Find where the given text appears and provide that cell's center as [X, Y] coordinate. 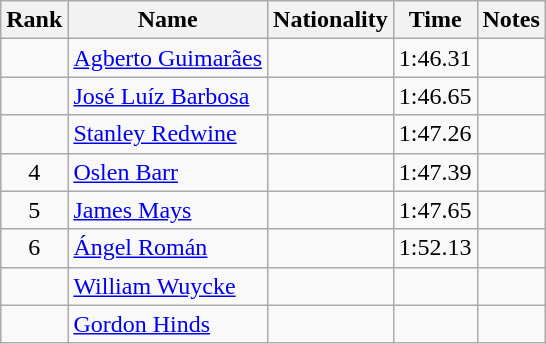
Stanley Redwine [168, 134]
Ángel Román [168, 248]
Gordon Hinds [168, 324]
1:47.26 [435, 134]
4 [34, 172]
Name [168, 20]
Oslen Barr [168, 172]
1:46.31 [435, 58]
1:47.65 [435, 210]
1:52.13 [435, 248]
Time [435, 20]
6 [34, 248]
Agberto Guimarães [168, 58]
1:46.65 [435, 96]
James Mays [168, 210]
5 [34, 210]
1:47.39 [435, 172]
William Wuycke [168, 286]
Rank [34, 20]
Notes [511, 20]
José Luíz Barbosa [168, 96]
Nationality [331, 20]
